Determine the (X, Y) coordinate at the center of the cell enclosing the given text.  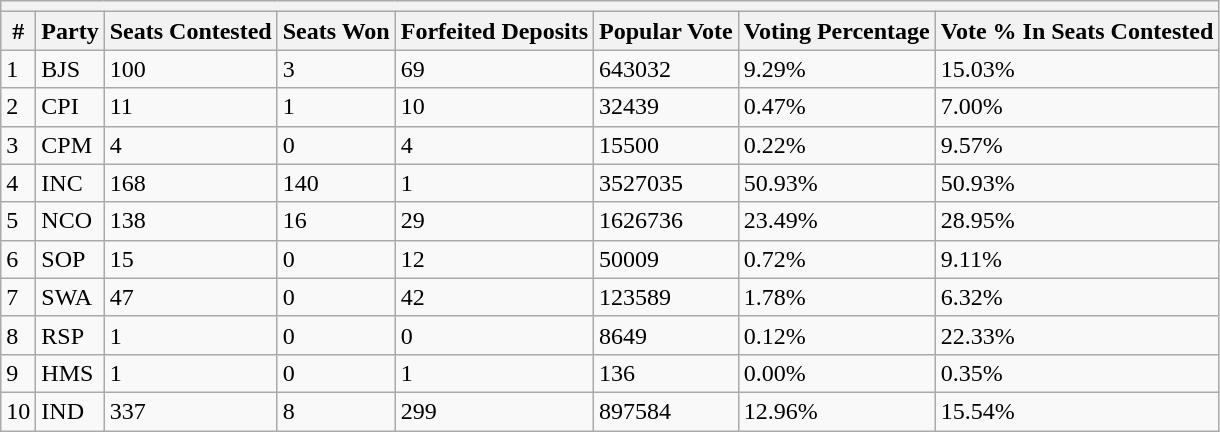
29 (494, 221)
28.95% (1077, 221)
RSP (70, 335)
IND (70, 411)
INC (70, 183)
SOP (70, 259)
Popular Vote (666, 31)
69 (494, 69)
9 (18, 373)
136 (666, 373)
23.49% (836, 221)
0.00% (836, 373)
BJS (70, 69)
337 (190, 411)
Vote % In Seats Contested (1077, 31)
12.96% (836, 411)
Voting Percentage (836, 31)
6 (18, 259)
NCO (70, 221)
6.32% (1077, 297)
1.78% (836, 297)
8649 (666, 335)
0.72% (836, 259)
50009 (666, 259)
HMS (70, 373)
168 (190, 183)
Seats Contested (190, 31)
5 (18, 221)
32439 (666, 107)
897584 (666, 411)
12 (494, 259)
22.33% (1077, 335)
7.00% (1077, 107)
Forfeited Deposits (494, 31)
Party (70, 31)
140 (336, 183)
643032 (666, 69)
15.54% (1077, 411)
11 (190, 107)
15500 (666, 145)
15 (190, 259)
CPI (70, 107)
15.03% (1077, 69)
# (18, 31)
CPM (70, 145)
2 (18, 107)
9.29% (836, 69)
0.12% (836, 335)
0.35% (1077, 373)
16 (336, 221)
299 (494, 411)
138 (190, 221)
9.57% (1077, 145)
0.47% (836, 107)
7 (18, 297)
0.22% (836, 145)
100 (190, 69)
SWA (70, 297)
Seats Won (336, 31)
47 (190, 297)
3527035 (666, 183)
9.11% (1077, 259)
42 (494, 297)
123589 (666, 297)
1626736 (666, 221)
